For the text-containing cell, return its midpoint in (X, Y) coordinate format. 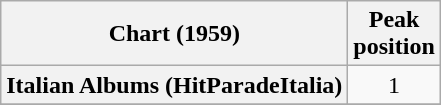
Chart (1959) (174, 34)
Italian Albums (HitParadeItalia) (174, 85)
1 (394, 85)
Peakposition (394, 34)
